Find where the given text appears and provide that cell's center as (x, y) coordinate. 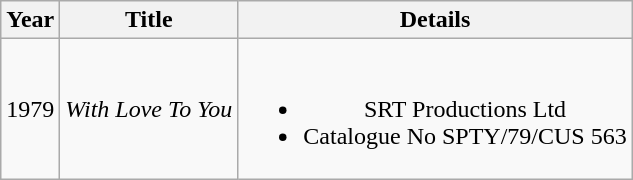
Year (30, 20)
Details (435, 20)
SRT Productions LtdCatalogue No SPTY/79/CUS 563 (435, 109)
With Love To You (149, 109)
Title (149, 20)
1979 (30, 109)
